Extract the [X, Y] coordinate from the center of the cell holding the provided text.  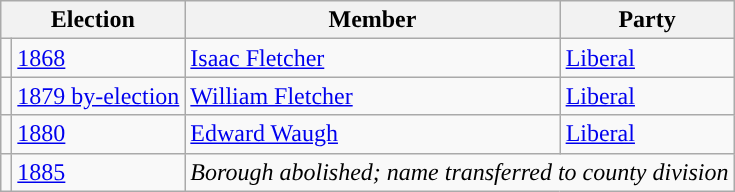
1885 [98, 172]
Edward Waugh [372, 134]
Member [372, 20]
1879 by-election [98, 96]
Isaac Fletcher [372, 58]
Party [647, 20]
William Fletcher [372, 96]
1868 [98, 58]
1880 [98, 134]
Borough abolished; name transferred to county division [460, 172]
Election [93, 20]
